Capture the cell that displays the provided text and extract its [x, y] central coordinate. 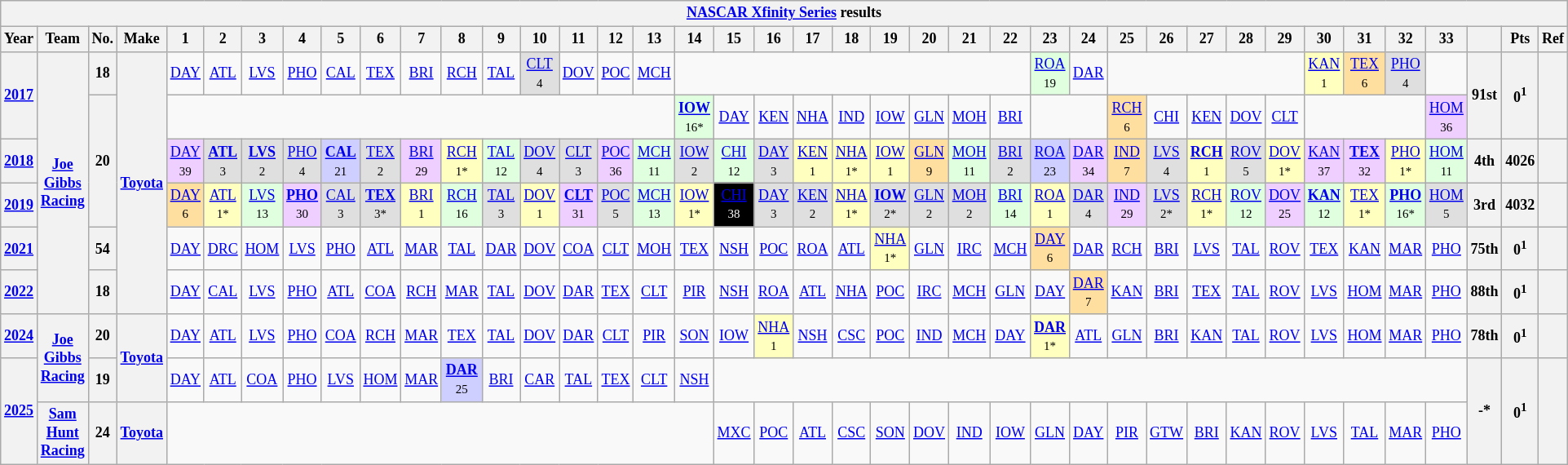
2021 [20, 249]
14 [695, 39]
22 [1010, 39]
PHO30 [303, 205]
CHI38 [734, 205]
MCH13 [654, 205]
TEX3* [380, 205]
5 [341, 39]
1 [185, 39]
CHI12 [734, 161]
Team [62, 39]
No. [103, 39]
MCH11 [654, 161]
32 [1406, 39]
13 [654, 39]
3 [263, 39]
IOW2 [695, 161]
BRI1 [422, 205]
6 [380, 39]
NASCAR Xfinity Series results [784, 13]
DOV1 [540, 205]
RCH16 [462, 205]
DAR7 [1088, 292]
HOM5 [1447, 205]
91st [1484, 95]
BRI29 [422, 161]
ROV5 [1246, 161]
TEX1* [1365, 205]
TEX2 [380, 161]
TAL3 [501, 205]
MOH11 [969, 161]
28 [1246, 39]
IOW1* [695, 205]
26 [1167, 39]
23 [1050, 39]
DAR4 [1088, 205]
7 [422, 39]
12 [616, 39]
3rd [1484, 205]
ROA23 [1050, 161]
4032 [1520, 205]
33 [1447, 39]
4 [303, 39]
IND7 [1127, 161]
2018 [20, 161]
16 [774, 39]
88th [1484, 292]
POC5 [616, 205]
KEN1 [813, 161]
ROV12 [1246, 205]
KEN2 [813, 205]
GLN2 [930, 205]
29 [1285, 39]
KAN1 [1324, 73]
KAN37 [1324, 161]
CLT3 [579, 161]
HOM36 [1447, 117]
2024 [20, 336]
ROA19 [1050, 73]
LVS4 [1167, 161]
BRI2 [1010, 161]
LVS2* [1167, 205]
IOW2* [890, 205]
PHO1* [1406, 161]
MXC [734, 432]
IOW1 [890, 161]
11 [579, 39]
4026 [1520, 161]
CHI [1167, 117]
-* [1484, 411]
GLN9 [930, 161]
DAR25 [462, 380]
2 [223, 39]
DAY39 [185, 161]
21 [969, 39]
15 [734, 39]
Year [20, 39]
78th [1484, 336]
TEX32 [1365, 161]
CLT4 [540, 73]
2017 [20, 95]
TAL12 [501, 161]
ATL1* [223, 205]
Pts [1520, 39]
HOM11 [1447, 161]
25 [1127, 39]
DOV25 [1285, 205]
Make [142, 39]
DOV1* [1285, 161]
10 [540, 39]
RCH1 [1207, 161]
2025 [20, 411]
2019 [20, 205]
MOH2 [969, 205]
ATL3 [223, 161]
POC36 [616, 161]
DAR34 [1088, 161]
DAR1* [1050, 336]
DRC [223, 249]
30 [1324, 39]
54 [103, 249]
CAR [540, 380]
GTW [1167, 432]
TEX6 [1365, 73]
75th [1484, 249]
2022 [20, 292]
LVS2 [263, 161]
CLT31 [579, 205]
17 [813, 39]
IND29 [1127, 205]
Ref [1553, 39]
4th [1484, 161]
8 [462, 39]
CAL21 [341, 161]
31 [1365, 39]
27 [1207, 39]
CAL3 [341, 205]
LVS13 [263, 205]
NHA1 [774, 336]
RCH6 [1127, 117]
BRI14 [1010, 205]
PHO16* [1406, 205]
KAN12 [1324, 205]
ROA1 [1050, 205]
IOW16* [695, 117]
DOV4 [540, 161]
9 [501, 39]
Sam Hunt Racing [62, 432]
